Identify which cell holds the provided text, then report its (X, Y) central coordinate. 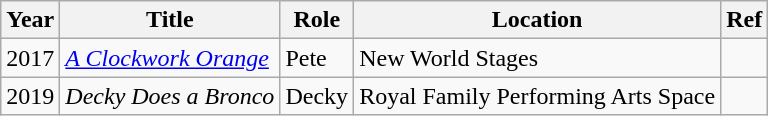
2017 (30, 58)
A Clockwork Orange (170, 58)
Ref (744, 20)
Decky (317, 96)
New World Stages (538, 58)
Year (30, 20)
Decky Does a Bronco (170, 96)
Location (538, 20)
Royal Family Performing Arts Space (538, 96)
Role (317, 20)
Title (170, 20)
Pete (317, 58)
2019 (30, 96)
